Return the (X, Y) coordinate for the center point of the cell that contains the specified text.  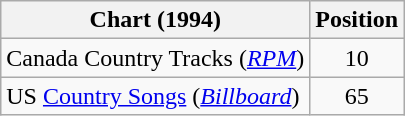
10 (357, 58)
65 (357, 96)
Chart (1994) (156, 20)
US Country Songs (Billboard) (156, 96)
Position (357, 20)
Canada Country Tracks (RPM) (156, 58)
